Extract the [X, Y] coordinate from the center of the cell holding the provided text.  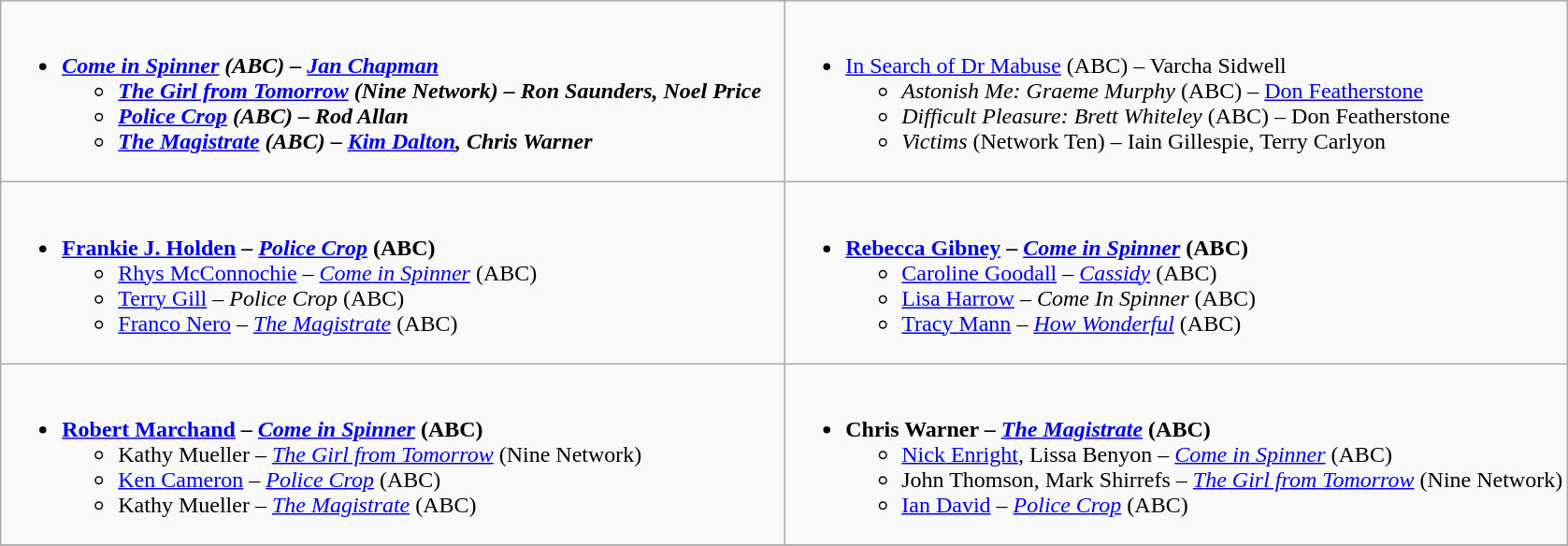
Rebecca Gibney – Come in Spinner (ABC)Caroline Goodall – Cassidy (ABC)Lisa Harrow – Come In Spinner (ABC)Tracy Mann – How Wonderful (ABC) [1176, 273]
Frankie J. Holden – Police Crop (ABC)Rhys McConnochie – Come in Spinner (ABC)Terry Gill – Police Crop (ABC)Franco Nero – The Magistrate (ABC) [393, 273]
